Output the [x, y] coordinate of the center of the cell containing the given text.  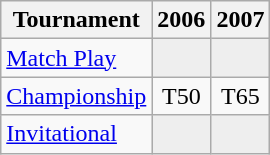
T65 [240, 96]
T50 [182, 96]
2006 [182, 20]
Championship [76, 96]
Tournament [76, 20]
Invitational [76, 134]
2007 [240, 20]
Match Play [76, 58]
